Locate the cell with the specified text and output its [X, Y] center coordinate. 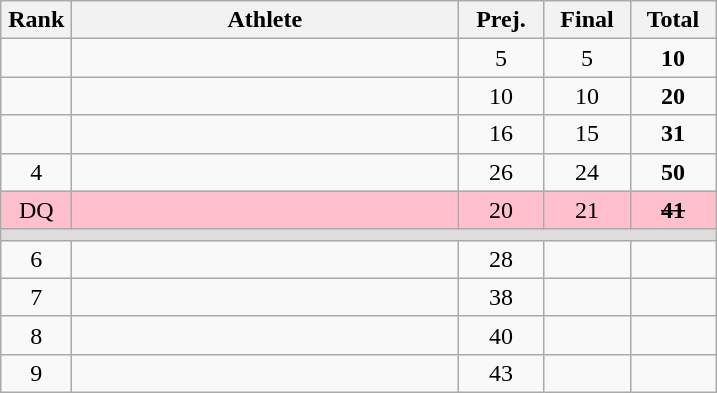
Rank [36, 20]
Final [587, 20]
Athlete [265, 20]
6 [36, 259]
41 [673, 210]
50 [673, 172]
8 [36, 335]
Total [673, 20]
26 [501, 172]
40 [501, 335]
15 [587, 134]
9 [36, 373]
24 [587, 172]
28 [501, 259]
43 [501, 373]
DQ [36, 210]
7 [36, 297]
38 [501, 297]
31 [673, 134]
21 [587, 210]
16 [501, 134]
4 [36, 172]
Prej. [501, 20]
